Provide the (X, Y) coordinate of the cell's center where the given text is located.  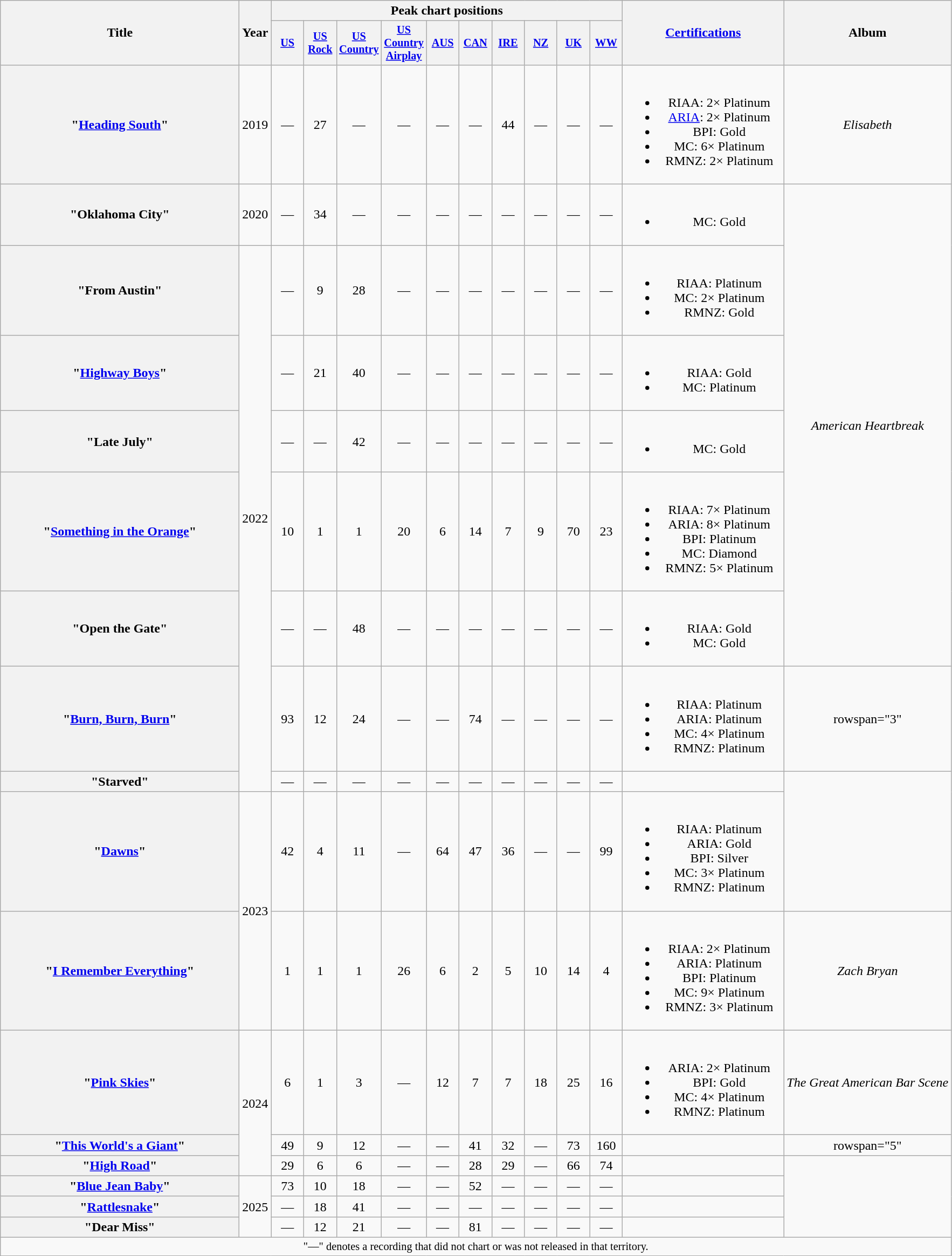
CAN (475, 43)
RIAA: 7× PlatinumARIA: 8× PlatinumBPI: PlatinumMC: DiamondRMNZ: 5× Platinum (703, 532)
rowspan="5" (868, 1145)
"High Road" (120, 1165)
RIAA: PlatinumMC: 2× PlatinumRMNZ: Gold (703, 290)
2022 (256, 519)
RIAA: GoldMC: Gold (703, 629)
RIAA: 2× PlatinumARIA: 2× PlatinumBPI: GoldMC: 6× PlatinumRMNZ: 2× Platinum (703, 124)
11 (359, 851)
WW (606, 43)
"Late July" (120, 441)
Peak chart positions (447, 11)
Year (256, 33)
"Pink Skies" (120, 1082)
"Blue Jean Baby" (120, 1186)
16 (606, 1082)
Album (868, 33)
47 (475, 851)
26 (403, 971)
44 (508, 124)
2023 (256, 911)
"Oklahoma City" (120, 215)
25 (574, 1082)
"This World's a Giant" (120, 1145)
3 (359, 1082)
AUS (443, 43)
Zach Bryan (868, 971)
23 (606, 532)
USRock (320, 43)
rowspan="3" (868, 719)
"From Austin" (120, 290)
64 (443, 851)
NZ (541, 43)
RIAA: GoldMC: Platinum (703, 373)
160 (606, 1145)
32 (508, 1145)
99 (606, 851)
20 (403, 532)
USCountry Airplay (403, 43)
USCountry (359, 43)
RIAA: PlatinumARIA: GoldBPI: SilverMC: 3× PlatinumRMNZ: Platinum (703, 851)
2020 (256, 215)
34 (320, 215)
"Open the Gate" (120, 629)
Certifications (703, 33)
48 (359, 629)
36 (508, 851)
93 (288, 719)
"Rattlesnake" (120, 1206)
24 (359, 719)
5 (508, 971)
UK (574, 43)
"Something in the Orange" (120, 532)
ARIA: 2× PlatinumBPI: GoldMC: 4× PlatinumRMNZ: Platinum (703, 1082)
"Burn, Burn, Burn" (120, 719)
"Dawns" (120, 851)
RIAA: 2× PlatinumARIA: PlatinumBPI: PlatinumMC: 9× PlatinumRMNZ: 3× Platinum (703, 971)
2019 (256, 124)
52 (475, 1186)
Title (120, 33)
81 (475, 1227)
66 (574, 1165)
IRE (508, 43)
"Dear Miss" (120, 1227)
"Heading South" (120, 124)
The Great American Bar Scene (868, 1082)
"Starved" (120, 781)
27 (320, 124)
American Heartbreak (868, 425)
2024 (256, 1103)
40 (359, 373)
RIAA: PlatinumARIA: PlatinumMC: 4× PlatinumRMNZ: Platinum (703, 719)
US (288, 43)
"I Remember Everything" (120, 971)
"—" denotes a recording that did not chart or was not released in that territory. (476, 1247)
70 (574, 532)
2 (475, 971)
49 (288, 1145)
"Highway Boys" (120, 373)
Elisabeth (868, 124)
2025 (256, 1206)
